Determine the [x, y] coordinate at the center of the cell enclosing the given text.  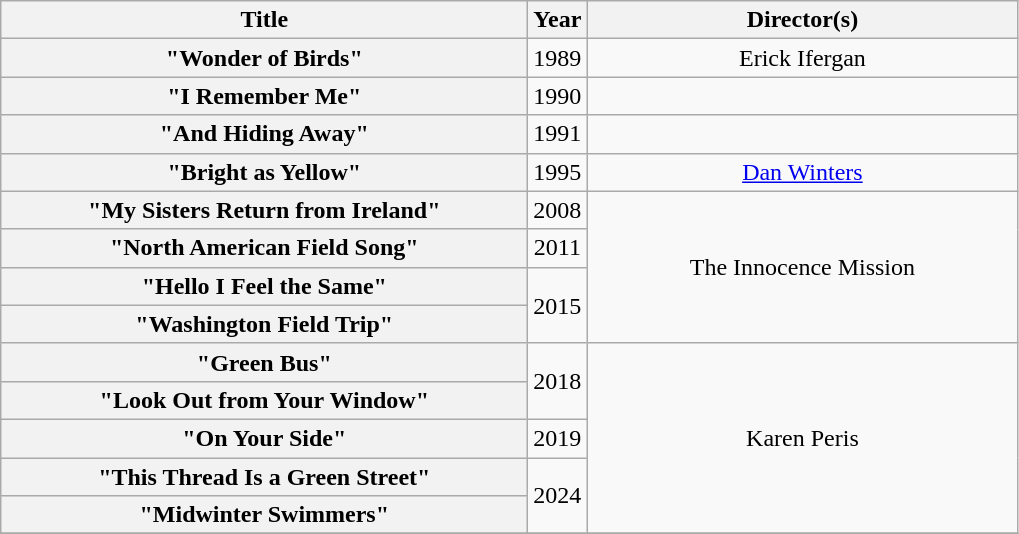
2024 [558, 496]
"North American Field Song" [264, 248]
"Midwinter Swimmers" [264, 515]
"On Your Side" [264, 438]
"Bright as Yellow" [264, 172]
Dan Winters [802, 172]
1991 [558, 134]
2008 [558, 210]
"Look Out from Your Window" [264, 400]
1995 [558, 172]
2018 [558, 381]
1990 [558, 96]
2011 [558, 248]
"I Remember Me" [264, 96]
"Washington Field Trip" [264, 324]
2019 [558, 438]
The Innocence Mission [802, 267]
Erick Ifergan [802, 58]
"Hello I Feel the Same" [264, 286]
"And Hiding Away" [264, 134]
Karen Peris [802, 438]
Title [264, 20]
2015 [558, 305]
Year [558, 20]
"Green Bus" [264, 362]
Director(s) [802, 20]
"Wonder of Birds" [264, 58]
1989 [558, 58]
"My Sisters Return from Ireland" [264, 210]
"This Thread Is a Green Street" [264, 477]
